Provide the (x, y) coordinate of the cell's center where the given text is located.  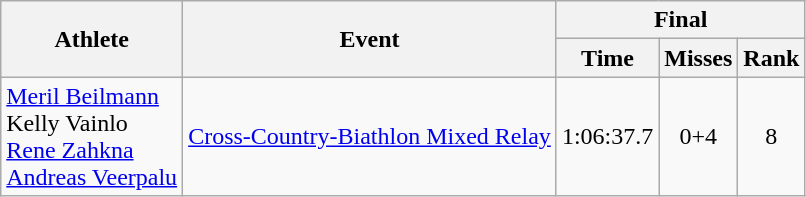
Misses (698, 58)
Rank (772, 58)
Final (680, 20)
1:06:37.7 (607, 136)
8 (772, 136)
Event (370, 39)
0+4 (698, 136)
Time (607, 58)
Athlete (92, 39)
Cross-Country-Biathlon Mixed Relay (370, 136)
Meril BeilmannKelly VainloRene ZahknaAndreas Veerpalu (92, 136)
